Provide the [x, y] coordinate of the cell's center where the given text is located.  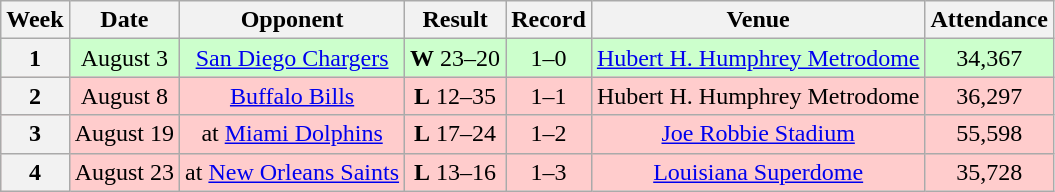
Louisiana Superdome [758, 172]
Date [124, 20]
1–3 [549, 172]
Week [35, 20]
August 19 [124, 134]
August 3 [124, 58]
34,367 [989, 58]
4 [35, 172]
Joe Robbie Stadium [758, 134]
August 8 [124, 96]
35,728 [989, 172]
at New Orleans Saints [292, 172]
L 17–24 [456, 134]
August 23 [124, 172]
W 23–20 [456, 58]
Venue [758, 20]
1–0 [549, 58]
L 13–16 [456, 172]
at Miami Dolphins [292, 134]
1 [35, 58]
1–1 [549, 96]
3 [35, 134]
Result [456, 20]
36,297 [989, 96]
1–2 [549, 134]
Record [549, 20]
Opponent [292, 20]
55,598 [989, 134]
Buffalo Bills [292, 96]
2 [35, 96]
San Diego Chargers [292, 58]
L 12–35 [456, 96]
Attendance [989, 20]
